Return (x, y) of the center of cell containing provided text 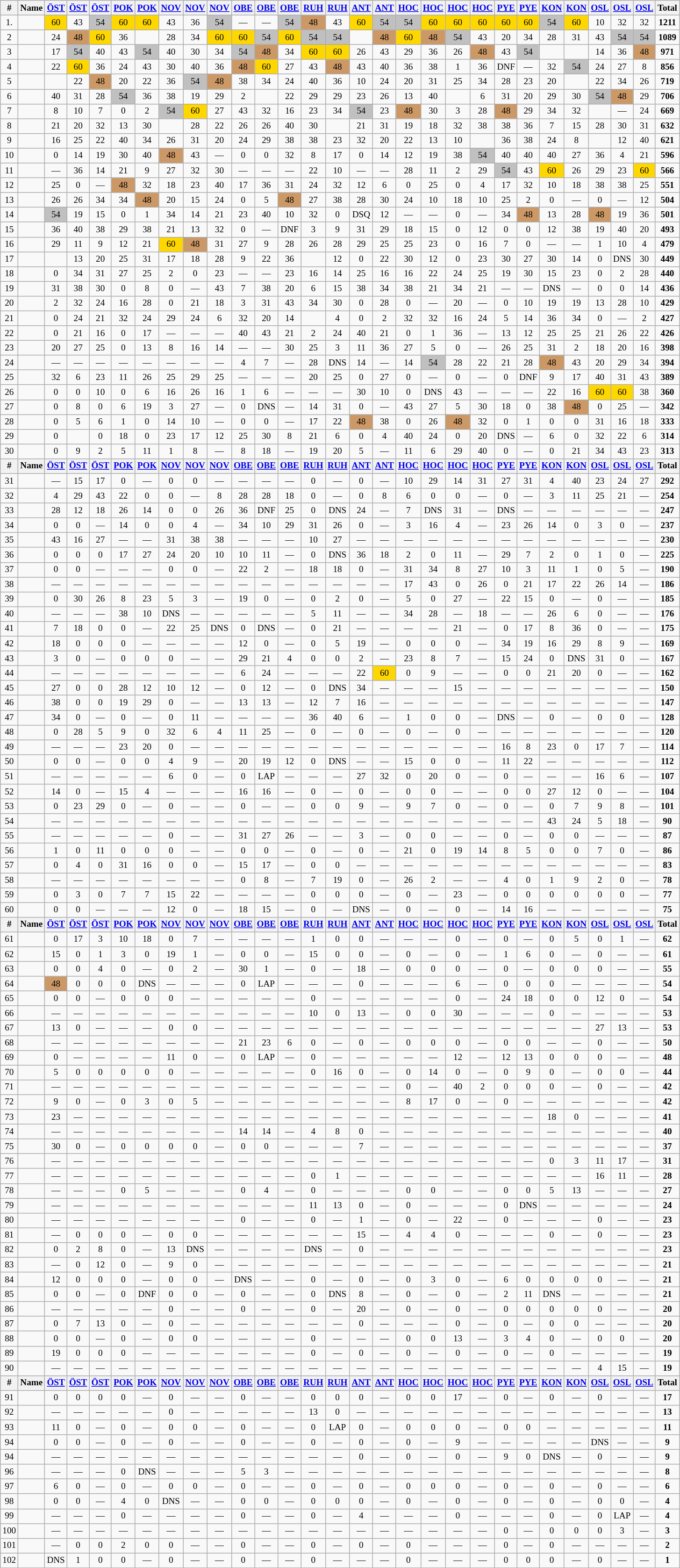
342 (667, 407)
81 (9, 1235)
254 (667, 496)
107 (667, 777)
70 (9, 1073)
120 (667, 732)
57 (9, 866)
247 (667, 510)
398 (667, 348)
185 (667, 599)
88 (9, 1339)
449 (667, 259)
479 (667, 244)
74 (9, 1131)
429 (667, 303)
169 (667, 644)
104 (667, 792)
292 (667, 481)
49 (9, 747)
162 (667, 673)
971 (667, 52)
114 (667, 747)
102 (9, 1561)
71 (9, 1087)
426 (667, 333)
64 (9, 984)
501 (667, 215)
230 (667, 540)
100 (9, 1531)
59 (9, 895)
58 (9, 880)
93 (9, 1427)
313 (667, 451)
669 (667, 111)
436 (667, 289)
79 (9, 1205)
68 (9, 1043)
186 (667, 585)
69 (9, 1058)
96 (9, 1472)
394 (667, 363)
72 (9, 1102)
63 (9, 969)
92 (9, 1412)
47 (9, 717)
65 (9, 998)
706 (667, 96)
237 (667, 525)
150 (667, 688)
389 (667, 378)
167 (667, 659)
225 (667, 555)
89 (9, 1353)
76 (9, 1161)
1. (9, 22)
566 (667, 171)
596 (667, 156)
440 (667, 274)
85 (9, 1294)
56 (9, 851)
46 (9, 703)
84 (9, 1280)
427 (667, 318)
33 (9, 510)
98 (9, 1501)
35 (9, 540)
112 (667, 762)
175 (667, 629)
719 (667, 82)
504 (667, 200)
621 (667, 141)
DSQ (361, 215)
176 (667, 614)
1211 (667, 22)
66 (9, 1013)
91 (9, 1398)
97 (9, 1487)
333 (667, 422)
856 (667, 67)
52 (9, 792)
314 (667, 437)
190 (667, 570)
493 (667, 229)
1089 (667, 37)
82 (9, 1250)
99 (9, 1516)
45 (9, 688)
73 (9, 1117)
39 (9, 599)
147 (667, 703)
51 (9, 777)
80 (9, 1220)
67 (9, 1028)
360 (667, 392)
632 (667, 126)
128 (667, 717)
551 (667, 185)
